Return [x, y] of the center of cell containing provided text 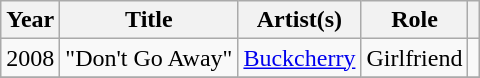
2008 [30, 58]
Year [30, 20]
Girlfriend [414, 58]
Artist(s) [300, 20]
Role [414, 20]
Title [149, 20]
"Don't Go Away" [149, 58]
Buckcherry [300, 58]
